For the text-containing cell, return its midpoint in [x, y] coordinate format. 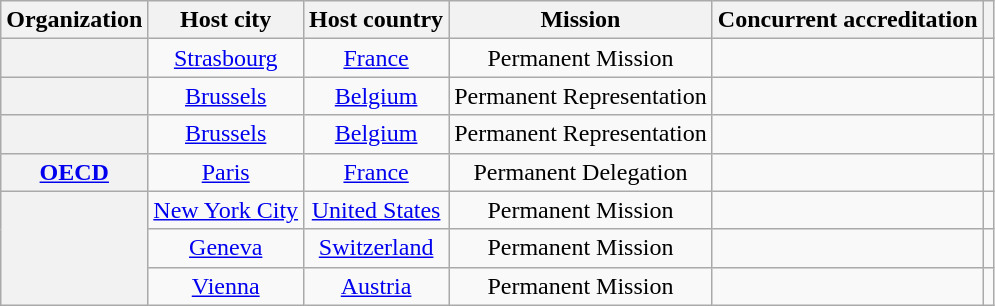
Switzerland [376, 248]
Vienna [226, 286]
Organization [74, 20]
United States [376, 210]
Concurrent accreditation [848, 20]
Permanent Delegation [581, 172]
Geneva [226, 248]
Mission [581, 20]
Host country [376, 20]
OECD [74, 172]
Host city [226, 20]
New York City [226, 210]
Austria [376, 286]
Strasbourg [226, 58]
Paris [226, 172]
